Output the (x, y) coordinate of the center of the cell containing the given text.  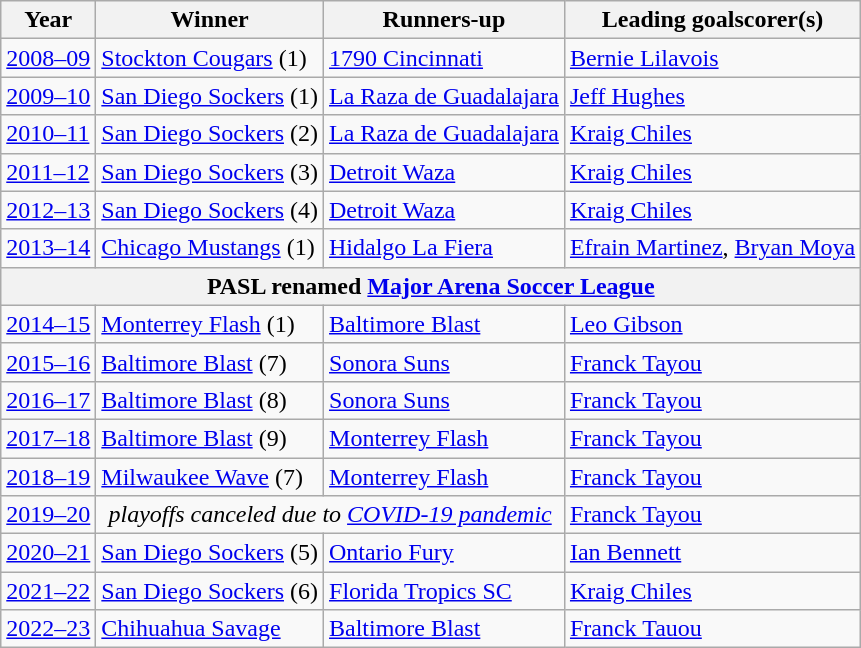
Baltimore Blast (7) (210, 362)
2013–14 (48, 248)
San Diego Sockers (2) (210, 134)
San Diego Sockers (5) (210, 553)
Florida Tropics SC (444, 591)
Chihuahua Savage (210, 629)
2009–10 (48, 96)
San Diego Sockers (1) (210, 96)
2020–21 (48, 553)
playoffs canceled due to COVID-19 pandemic (330, 515)
Runners-up (444, 20)
PASL renamed Major Arena Soccer League (431, 286)
San Diego Sockers (6) (210, 591)
Ontario Fury (444, 553)
2016–17 (48, 400)
San Diego Sockers (4) (210, 210)
San Diego Sockers (3) (210, 172)
2019–20 (48, 515)
Ian Bennett (712, 553)
Milwaukee Wave (7) (210, 477)
2015–16 (48, 362)
Leo Gibson (712, 324)
Franck Tauou (712, 629)
Efrain Martinez, Bryan Moya (712, 248)
Monterrey Flash (1) (210, 324)
2021–22 (48, 591)
1790 Cincinnati (444, 58)
Year (48, 20)
Leading goalscorer(s) (712, 20)
2010–11 (48, 134)
Jeff Hughes (712, 96)
2022–23 (48, 629)
Bernie Lilavois (712, 58)
2012–13 (48, 210)
Baltimore Blast (8) (210, 400)
Hidalgo La Fiera (444, 248)
Stockton Cougars (1) (210, 58)
2017–18 (48, 438)
Baltimore Blast (9) (210, 438)
Winner (210, 20)
Chicago Mustangs (1) (210, 248)
2018–19 (48, 477)
2008–09 (48, 58)
2014–15 (48, 324)
2011–12 (48, 172)
